From the cell containing the given text, extract its center point as [X, Y] coordinate. 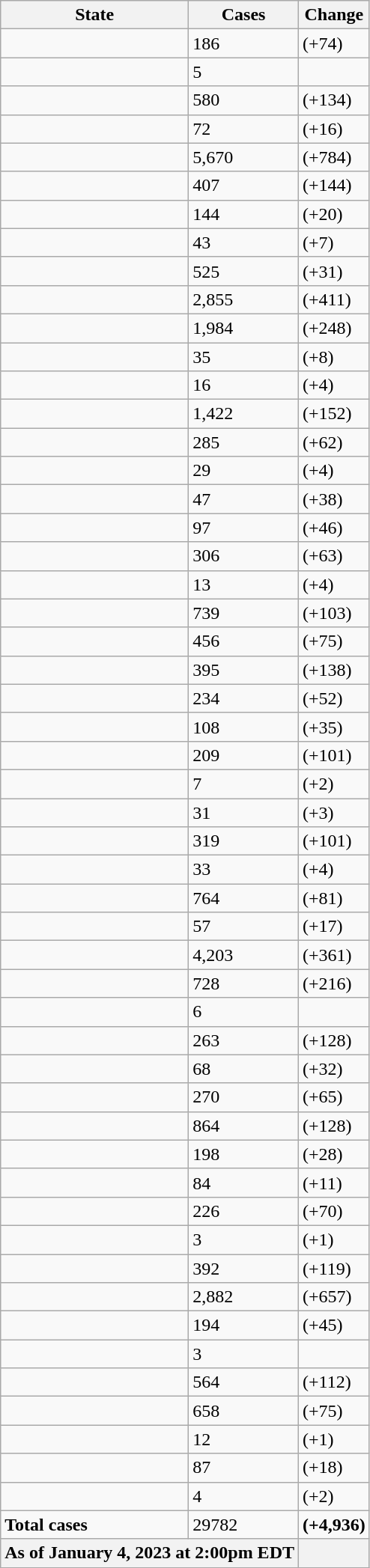
(+31) [334, 271]
285 [244, 442]
Cases [244, 15]
12 [244, 1439]
226 [244, 1211]
525 [244, 271]
728 [244, 983]
(+784) [334, 157]
(+144) [334, 186]
(+7) [334, 242]
13 [244, 585]
4,203 [244, 955]
State [94, 15]
(+103) [334, 613]
(+16) [334, 129]
392 [244, 1269]
97 [244, 528]
Total cases [94, 1525]
5,670 [244, 157]
(+52) [334, 698]
(+20) [334, 214]
407 [244, 186]
(+65) [334, 1097]
4 [244, 1496]
658 [244, 1411]
(+8) [334, 357]
(+46) [334, 528]
(+361) [334, 955]
As of January 4, 2023 at 2:00pm EDT [150, 1553]
395 [244, 670]
(+63) [334, 556]
Change [334, 15]
1,422 [244, 414]
(+216) [334, 983]
(+152) [334, 414]
(+38) [334, 499]
(+17) [334, 927]
68 [244, 1069]
864 [244, 1126]
6 [244, 1012]
319 [244, 841]
29 [244, 471]
(+3) [334, 812]
(+119) [334, 1269]
2,855 [244, 299]
(+4,936) [334, 1525]
108 [244, 727]
(+411) [334, 299]
43 [244, 242]
186 [244, 43]
270 [244, 1097]
(+70) [334, 1211]
16 [244, 385]
29782 [244, 1525]
(+138) [334, 670]
(+112) [334, 1382]
198 [244, 1154]
87 [244, 1468]
580 [244, 100]
(+32) [334, 1069]
263 [244, 1040]
(+18) [334, 1468]
(+74) [334, 43]
306 [244, 556]
72 [244, 129]
(+45) [334, 1326]
57 [244, 927]
209 [244, 755]
234 [244, 698]
5 [244, 72]
(+11) [334, 1183]
1,984 [244, 328]
(+62) [334, 442]
2,882 [244, 1297]
31 [244, 812]
(+657) [334, 1297]
739 [244, 613]
456 [244, 641]
(+248) [334, 328]
(+35) [334, 727]
144 [244, 214]
(+28) [334, 1154]
564 [244, 1382]
7 [244, 784]
84 [244, 1183]
35 [244, 357]
(+81) [334, 898]
764 [244, 898]
33 [244, 870]
47 [244, 499]
(+134) [334, 100]
194 [244, 1326]
